Determine the [x, y] coordinate at the center of the cell enclosing the given text.  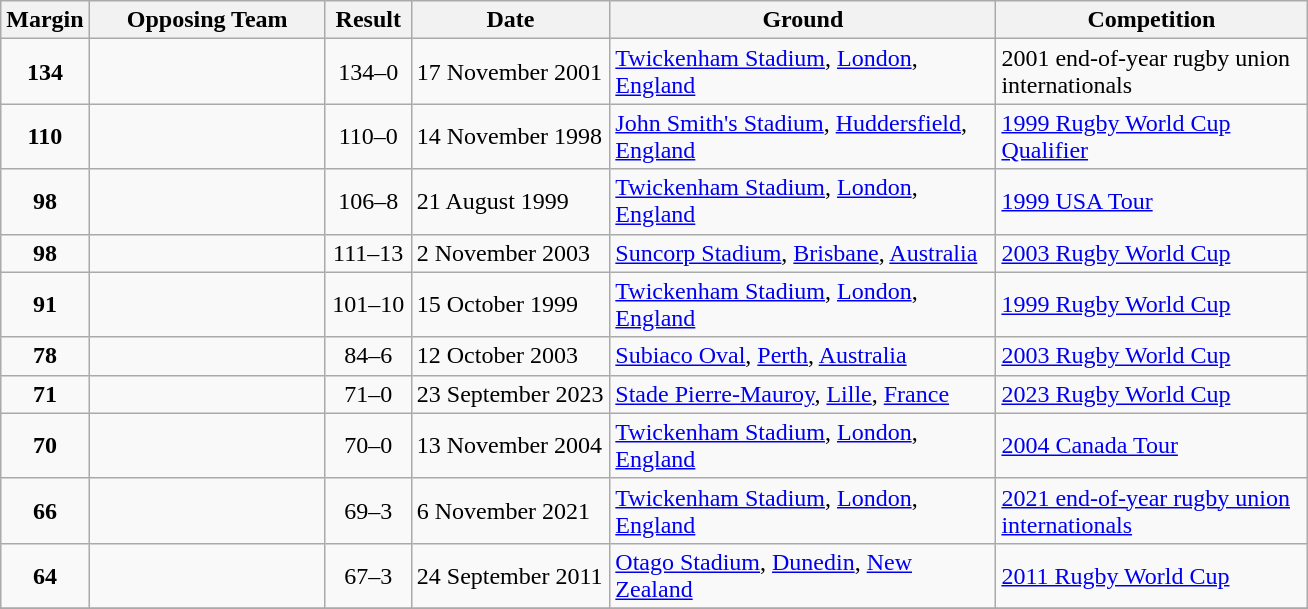
67–3 [368, 576]
Date [510, 20]
70–0 [368, 446]
13 November 2004 [510, 446]
Subiaco Oval, Perth, Australia [803, 356]
1999 USA Tour [1152, 202]
71 [45, 394]
134–0 [368, 72]
2004 Canada Tour [1152, 446]
66 [45, 510]
1999 Rugby World Cup [1152, 304]
71–0 [368, 394]
17 November 2001 [510, 72]
84–6 [368, 356]
134 [45, 72]
101–10 [368, 304]
106–8 [368, 202]
2011 Rugby World Cup [1152, 576]
Suncorp Stadium, Brisbane, Australia [803, 253]
78 [45, 356]
111–13 [368, 253]
70 [45, 446]
2 November 2003 [510, 253]
John Smith's Stadium, Huddersfield, England [803, 136]
23 September 2023 [510, 394]
110–0 [368, 136]
2021 end-of-year rugby union internationals [1152, 510]
12 October 2003 [510, 356]
2001 end-of-year rugby union internationals [1152, 72]
Otago Stadium, Dunedin, New Zealand [803, 576]
91 [45, 304]
Ground [803, 20]
Competition [1152, 20]
110 [45, 136]
Opposing Team [207, 20]
6 November 2021 [510, 510]
Result [368, 20]
69–3 [368, 510]
1999 Rugby World Cup Qualifier [1152, 136]
Margin [45, 20]
2023 Rugby World Cup [1152, 394]
21 August 1999 [510, 202]
Stade Pierre-Mauroy, Lille, France [803, 394]
64 [45, 576]
24 September 2011 [510, 576]
14 November 1998 [510, 136]
15 October 1999 [510, 304]
